Search for the cell housing the specified text and yield its [X, Y] center coordinate. 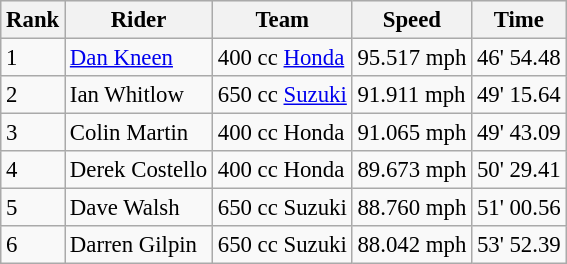
Time [519, 20]
2 [33, 95]
6 [33, 245]
49' 43.09 [519, 133]
Rider [139, 20]
Team [282, 20]
89.673 mph [412, 170]
91.911 mph [412, 95]
Rank [33, 20]
Derek Costello [139, 170]
Darren Gilpin [139, 245]
88.042 mph [412, 245]
95.517 mph [412, 58]
Colin Martin [139, 133]
50' 29.41 [519, 170]
3 [33, 133]
88.760 mph [412, 208]
Ian Whitlow [139, 95]
Dan Kneen [139, 58]
91.065 mph [412, 133]
49' 15.64 [519, 95]
5 [33, 208]
Dave Walsh [139, 208]
4 [33, 170]
51' 00.56 [519, 208]
53' 52.39 [519, 245]
Speed [412, 20]
46' 54.48 [519, 58]
1 [33, 58]
